From the cell containing the given text, extract its center point as (x, y) coordinate. 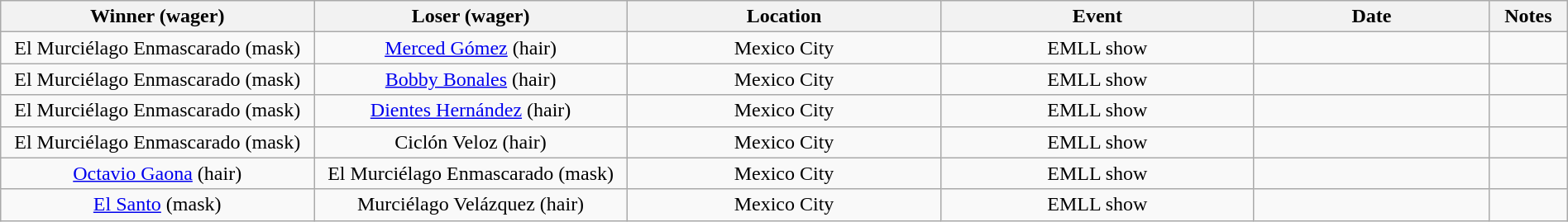
Bobby Bonales (hair) (471, 79)
Dientes Hernández (hair) (471, 111)
Octavio Gaona (hair) (157, 173)
Ciclón Veloz (hair) (471, 142)
Winner (wager) (157, 17)
Notes (1528, 17)
El Santo (mask) (157, 205)
Date (1371, 17)
Murciélago Velázquez (hair) (471, 205)
Merced Gómez (hair) (471, 48)
Loser (wager) (471, 17)
Location (784, 17)
Event (1097, 17)
